Find where the given text appears and provide that cell's center as [x, y] coordinate. 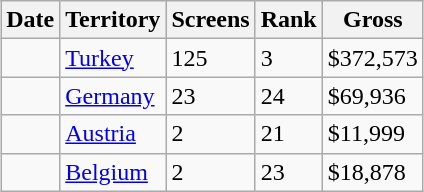
Gross [372, 20]
Belgium [113, 172]
21 [288, 134]
125 [210, 58]
$69,936 [372, 96]
3 [288, 58]
Turkey [113, 58]
Germany [113, 96]
Rank [288, 20]
Screens [210, 20]
$11,999 [372, 134]
24 [288, 96]
Territory [113, 20]
Austria [113, 134]
$18,878 [372, 172]
$372,573 [372, 58]
Date [30, 20]
